Return [X, Y] of the center of cell containing provided text 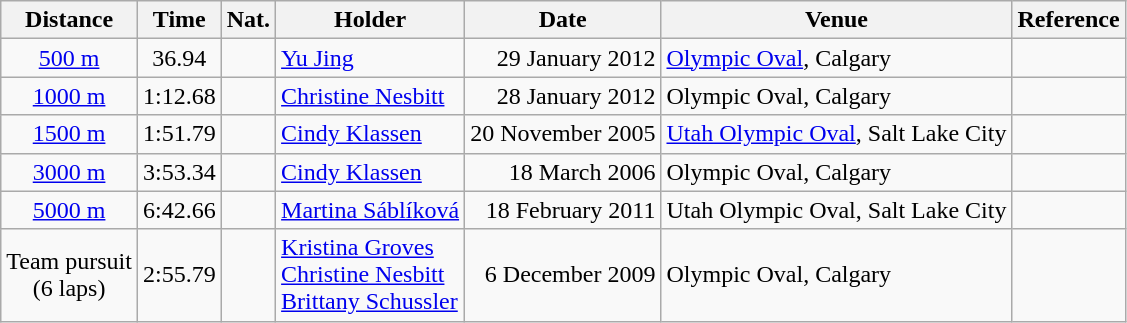
1500 m [70, 134]
3:53.34 [179, 172]
28 January 2012 [563, 96]
1:12.68 [179, 96]
Venue [836, 20]
20 November 2005 [563, 134]
6 December 2009 [563, 275]
Yu Jing [370, 58]
Distance [70, 20]
500 m [70, 58]
Reference [1068, 20]
Martina Sáblíková [370, 210]
Time [179, 20]
1:51.79 [179, 134]
36.94 [179, 58]
18 February 2011 [563, 210]
3000 m [70, 172]
5000 m [70, 210]
2:55.79 [179, 275]
Date [563, 20]
Nat. [248, 20]
Team pursuit (6 laps) [70, 275]
29 January 2012 [563, 58]
1000 m [70, 96]
18 March 2006 [563, 172]
6:42.66 [179, 210]
Holder [370, 20]
Christine Nesbitt [370, 96]
Kristina Groves Christine Nesbitt Brittany Schussler [370, 275]
